From the cell containing the given text, extract its center point as [x, y] coordinate. 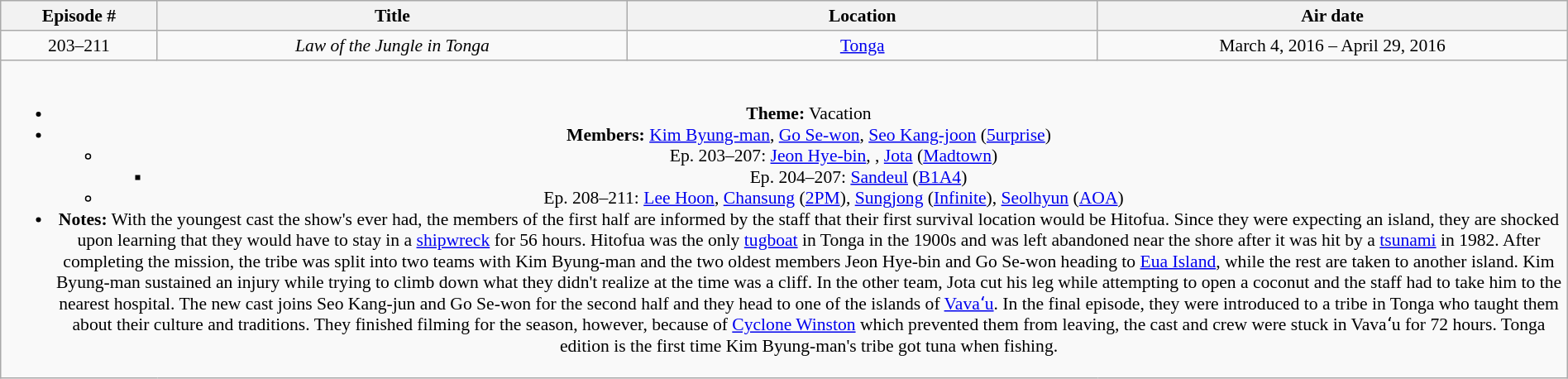
Location [863, 16]
March 4, 2016 – April 29, 2016 [1332, 46]
Title [392, 16]
Tonga [863, 46]
Law of the Jungle in Tonga [392, 46]
Air date [1332, 16]
203–211 [79, 46]
Episode # [79, 16]
